Capture the cell that displays the provided text and extract its [X, Y] central coordinate. 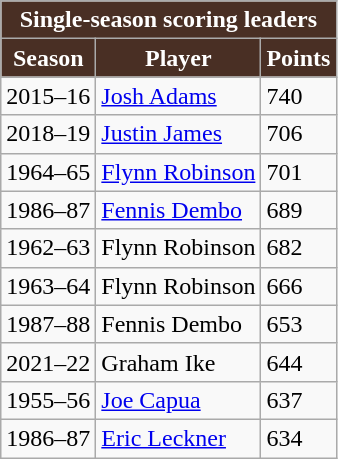
740 [298, 96]
1963–64 [48, 286]
Points [298, 58]
Graham Ike [178, 362]
Player [178, 58]
689 [298, 210]
1955–56 [48, 400]
701 [298, 172]
637 [298, 400]
2021–22 [48, 362]
Josh Adams [178, 96]
Joe Capua [178, 400]
682 [298, 248]
1964–65 [48, 172]
2018–19 [48, 134]
1987–88 [48, 324]
706 [298, 134]
2015–16 [48, 96]
Season [48, 58]
666 [298, 286]
634 [298, 438]
Justin James [178, 134]
644 [298, 362]
653 [298, 324]
Eric Leckner [178, 438]
1962–63 [48, 248]
Single-season scoring leaders [168, 20]
